Capture the cell that displays the provided text and extract its [X, Y] central coordinate. 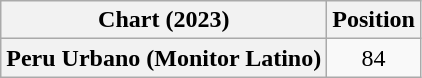
Position [374, 20]
84 [374, 58]
Peru Urbano (Monitor Latino) [164, 58]
Chart (2023) [164, 20]
